Determine the [X, Y] coordinate at the center of the cell enclosing the given text.  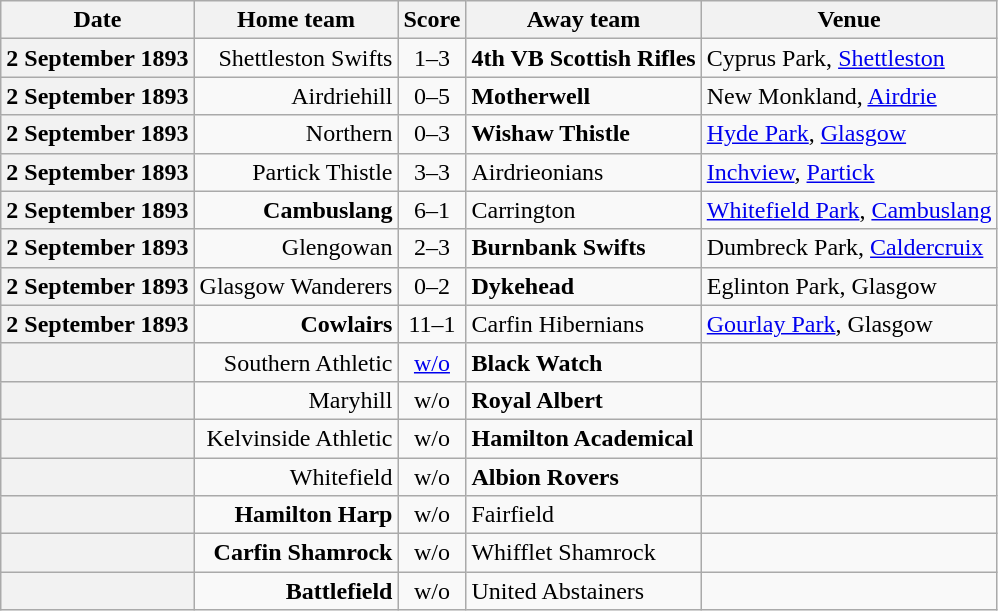
United Abstainers [584, 591]
Carfin Shamrock [296, 553]
0–5 [432, 96]
Gourlay Park, Glasgow [849, 324]
Away team [584, 20]
Carfin Hibernians [584, 324]
Glengowan [296, 248]
Hamilton Academical [584, 438]
Maryhill [296, 400]
Cyprus Park, Shettleston [849, 58]
Eglinton Park, Glasgow [849, 286]
1–3 [432, 58]
11–1 [432, 324]
Dumbreck Park, Caldercruix [849, 248]
6–1 [432, 210]
Battlefield [296, 591]
Motherwell [584, 96]
0–3 [432, 134]
2–3 [432, 248]
Kelvinside Athletic [296, 438]
4th VB Scottish Rifles [584, 58]
Cambuslang [296, 210]
Dykehead [584, 286]
Shettleston Swifts [296, 58]
Whitefield Park, Cambuslang [849, 210]
New Monkland, Airdrie [849, 96]
Partick Thistle [296, 172]
Airdrieonians [584, 172]
0–2 [432, 286]
Venue [849, 20]
Score [432, 20]
Hyde Park, Glasgow [849, 134]
3–3 [432, 172]
Home team [296, 20]
Airdriehill [296, 96]
Black Watch [584, 362]
Glasgow Wanderers [296, 286]
Carrington [584, 210]
Whitefield [296, 477]
Fairfield [584, 515]
Wishaw Thistle [584, 134]
Cowlairs [296, 324]
Inchview, Partick [849, 172]
Albion Rovers [584, 477]
Date [98, 20]
Whifflet Shamrock [584, 553]
Northern [296, 134]
Royal Albert [584, 400]
Southern Athletic [296, 362]
Burnbank Swifts [584, 248]
Hamilton Harp [296, 515]
